Identify which cell holds the provided text, then report its (X, Y) central coordinate. 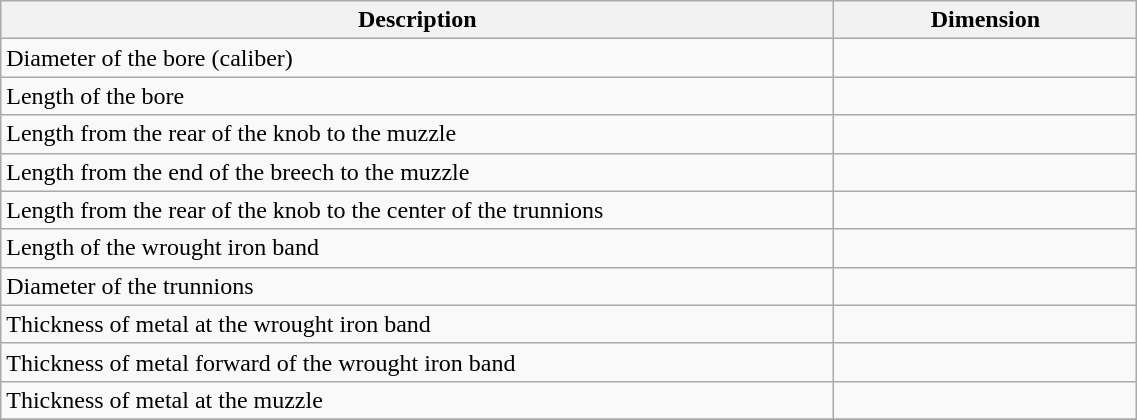
Length from the rear of the knob to the muzzle (418, 134)
Diameter of the bore (caliber) (418, 58)
Length from the rear of the knob to the center of the trunnions (418, 210)
Length of the bore (418, 96)
Thickness of metal at the wrought iron band (418, 324)
Thickness of metal forward of the wrought iron band (418, 362)
Description (418, 20)
Thickness of metal at the muzzle (418, 400)
Length of the wrought iron band (418, 248)
Length from the end of the breech to the muzzle (418, 172)
Diameter of the trunnions (418, 286)
Dimension (986, 20)
